Detect which cell encompasses the target text, then output its (x, y) center coordinate. 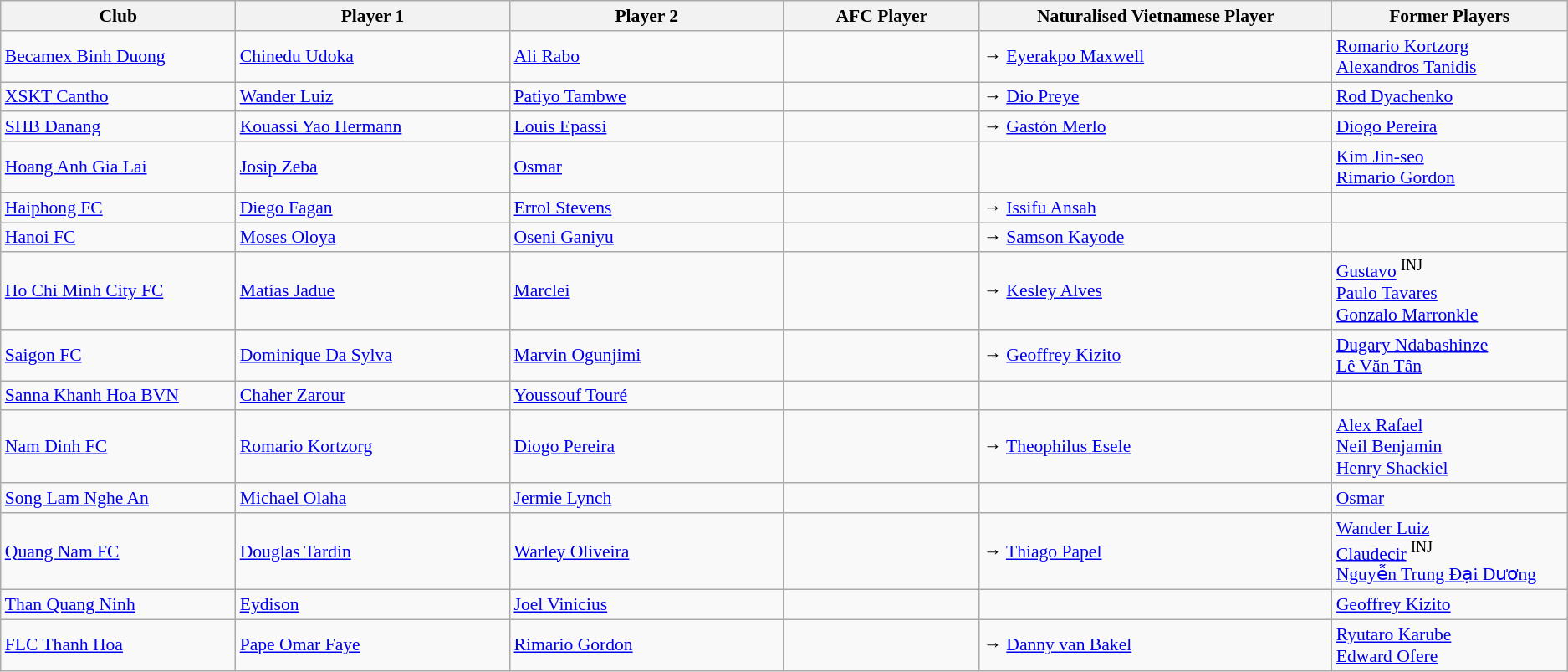
→ Issifu Ansah (1156, 208)
Matías Jadue (373, 291)
Sanna Khanh Hoa BVN (119, 396)
Errol Stevens (646, 208)
Diego Fagan (373, 208)
Gustavo INJ Paulo Tavares Gonzalo Marronkle (1450, 291)
AFC Player (881, 16)
Moses Oloya (373, 238)
Former Players (1450, 16)
Dugary Ndabashinze Lê Văn Tân (1450, 355)
Quang Nam FC (119, 551)
Player 2 (646, 16)
→ Eyerakpo Maxwell (1156, 57)
Patiyo Tambwe (646, 97)
Ho Chi Minh City FC (119, 291)
Wander Luiz (373, 97)
Rimario Gordon (646, 646)
Haiphong FC (119, 208)
Kim Jin-seo Rimario Gordon (1450, 167)
Romario Kortzorg Alexandros Tanidis (1450, 57)
Youssouf Touré (646, 396)
Joel Vinicius (646, 605)
Kouassi Yao Hermann (373, 127)
Rod Dyachenko (1450, 97)
Marvin Ogunjimi (646, 355)
XSKT Cantho (119, 97)
Eydison (373, 605)
Geoffrey Kizito (1450, 605)
Saigon FC (119, 355)
Michael Olaha (373, 498)
→ Dio Preye (1156, 97)
→ Thiago Papel (1156, 551)
Nam Dinh FC (119, 447)
Club (119, 16)
Romario Kortzorg (373, 447)
→ Danny van Bakel (1156, 646)
Alex Rafael Neil Benjamin Henry Shackiel (1450, 447)
→ Gastón Merlo (1156, 127)
FLC Thanh Hoa (119, 646)
Dominique Da Sylva (373, 355)
Josip Zeba (373, 167)
Song Lam Nghe An (119, 498)
Than Quang Ninh (119, 605)
Chinedu Udoka (373, 57)
Ryutaro Karube Edward Ofere (1450, 646)
→ Samson Kayode (1156, 238)
Chaher Zarour (373, 396)
Wander Luiz Claudecir INJ Nguyễn Trung Đại Dương (1450, 551)
Louis Epassi (646, 127)
Player 1 (373, 16)
→ Kesley Alves (1156, 291)
Jermie Lynch (646, 498)
Naturalised Vietnamese Player (1156, 16)
Oseni Ganiyu (646, 238)
SHB Danang (119, 127)
Douglas Tardin (373, 551)
Becamex Binh Duong (119, 57)
Ali Rabo (646, 57)
Hoang Anh Gia Lai (119, 167)
Hanoi FC (119, 238)
Warley Oliveira (646, 551)
→ Geoffrey Kizito (1156, 355)
Marclei (646, 291)
Pape Omar Faye (373, 646)
→ Theophilus Esele (1156, 447)
